Search for the cell housing the specified text and yield its (x, y) center coordinate. 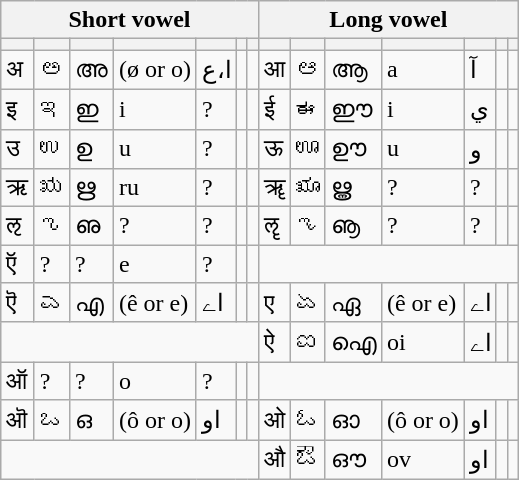
ओ (274, 420)
a (422, 70)
Long vowel (388, 20)
ई (274, 109)
و (480, 149)
ಓ (308, 420)
ಈ (308, 109)
उ (18, 149)
औ (274, 460)
Short vowel (130, 20)
ॡ (274, 226)
ي (480, 109)
ആ (353, 70)
ov (422, 460)
ऌ (18, 226)
ऒ (18, 420)
ಅ (52, 70)
ऑ (18, 381)
ೡ (308, 226)
ऍ (18, 264)
ഉ (91, 149)
ഔ (353, 460)
ಇ (52, 109)
ഐ (353, 342)
(ø or o) (154, 70)
ഌ (91, 226)
ಉ (52, 149)
ഓ (353, 420)
آ (480, 70)
ಐ (308, 342)
ഏ (353, 303)
ൠ (353, 188)
ಌ (52, 226)
ൡ (353, 226)
ऐ (274, 342)
ഋ (91, 188)
ഊ (353, 149)
ಏ (308, 303)
ए (274, 303)
ಎ (52, 303)
ಊ (308, 149)
ഇ (91, 109)
ru (154, 188)
oi (422, 342)
ॠ (274, 188)
ऋ (18, 188)
എ (91, 303)
अ (18, 70)
ಆ (308, 70)
ಔ (308, 460)
ا،ع (216, 70)
ഒ (91, 420)
आ (274, 70)
ऎ (18, 303)
അ (91, 70)
ಋ (52, 188)
ಒ (52, 420)
ഈ (353, 109)
ೠ (308, 188)
e (154, 264)
o (154, 381)
इ (18, 109)
ऊ (274, 149)
